For the text-containing cell, return its midpoint in [X, Y] coordinate format. 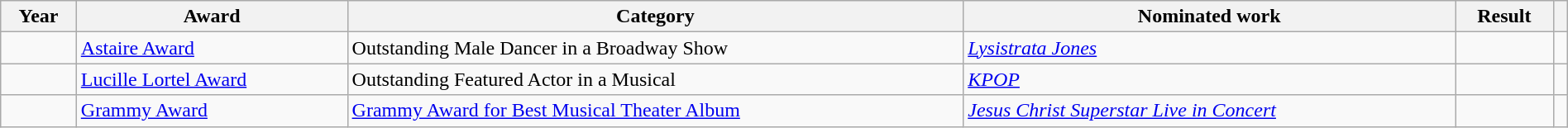
Lysistrata Jones [1209, 48]
Lucille Lortel Award [212, 79]
Grammy Award for Best Musical Theater Album [655, 111]
Astaire Award [212, 48]
Year [39, 17]
Award [212, 17]
Outstanding Featured Actor in a Musical [655, 79]
Jesus Christ Superstar Live in Concert [1209, 111]
Grammy Award [212, 111]
KPOP [1209, 79]
Nominated work [1209, 17]
Category [655, 17]
Outstanding Male Dancer in a Broadway Show [655, 48]
Result [1504, 17]
